Return [X, Y] of the center of cell containing provided text 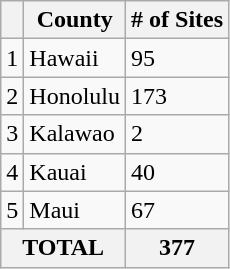
95 [178, 58]
Hawaii [75, 58]
5 [12, 210]
County [75, 20]
Kalawao [75, 134]
1 [12, 58]
Kauai [75, 172]
377 [178, 248]
Honolulu [75, 96]
173 [178, 96]
3 [12, 134]
4 [12, 172]
# of Sites [178, 20]
Maui [75, 210]
40 [178, 172]
TOTAL [64, 248]
67 [178, 210]
